Return the [X, Y] coordinate for the center point of the cell that contains the specified text.  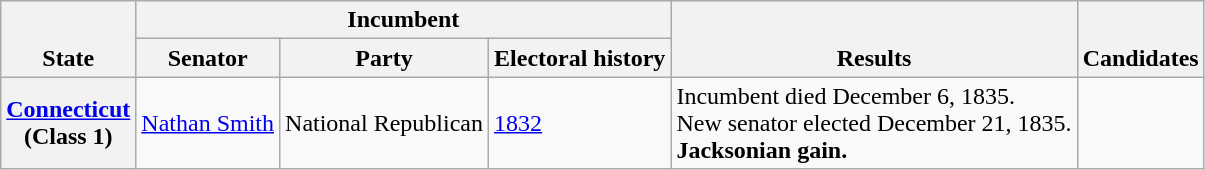
Nathan Smith [208, 123]
State [68, 39]
Incumbent [404, 20]
Connecticut(Class 1) [68, 123]
National Republican [384, 123]
Senator [208, 58]
Candidates [1140, 39]
Electoral history [580, 58]
Incumbent died December 6, 1835.New senator elected December 21, 1835.Jacksonian gain. [874, 123]
Results [874, 39]
Party [384, 58]
1832 [580, 123]
